For the text-containing cell, return its midpoint in (X, Y) coordinate format. 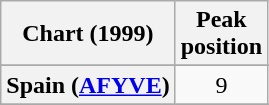
Spain (AFYVE) (88, 85)
Chart (1999) (88, 34)
9 (221, 85)
Peak position (221, 34)
